Pinpoint the cell where the given text exists, returning its [X, Y] midpoint coordinate. 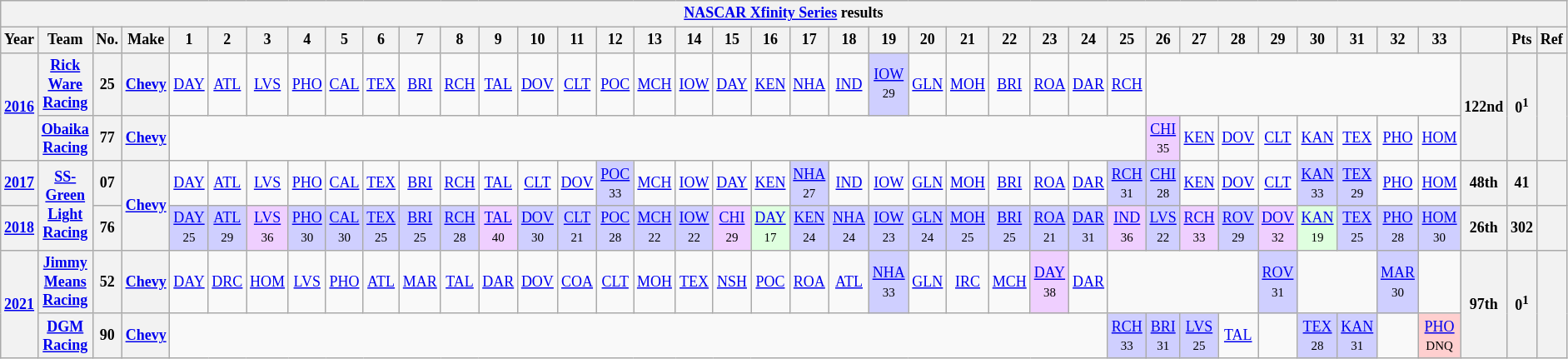
76 [107, 228]
32 [1398, 40]
HOM30 [1439, 228]
7 [420, 40]
NHA24 [849, 228]
11 [577, 40]
31 [1357, 40]
IRC [968, 282]
07 [107, 183]
41 [1522, 183]
NHA [809, 84]
3 [268, 40]
30 [1317, 40]
77 [107, 138]
18 [849, 40]
21 [968, 40]
NASCAR Xfinity Series results [784, 13]
KAN31 [1357, 336]
No. [107, 40]
IOW23 [889, 228]
19 [889, 40]
17 [809, 40]
CHI35 [1162, 138]
CHI28 [1162, 183]
KAN19 [1317, 228]
13 [655, 40]
DRC [227, 282]
302 [1522, 228]
MAR [420, 282]
DOV32 [1278, 228]
122nd [1484, 107]
MOH25 [968, 228]
DAY17 [770, 228]
Team [65, 40]
IOW29 [889, 84]
48th [1484, 183]
PHO30 [306, 228]
NSH [732, 282]
14 [694, 40]
SS-Green Light Racing [65, 205]
ROV29 [1238, 228]
ATL29 [227, 228]
PHODNQ [1439, 336]
GLN24 [928, 228]
90 [107, 336]
IND36 [1127, 228]
LVS25 [1199, 336]
NHA27 [809, 183]
NHA33 [889, 282]
52 [107, 282]
CAL30 [345, 228]
Jimmy Means Racing [65, 282]
23 [1049, 40]
DOV30 [538, 228]
26 [1162, 40]
2016 [20, 107]
2 [227, 40]
RCH28 [460, 228]
ROV31 [1278, 282]
Ref [1551, 40]
IOW22 [694, 228]
POC33 [615, 183]
24 [1089, 40]
22 [1009, 40]
Year [20, 40]
27 [1199, 40]
29 [1278, 40]
LVS22 [1162, 228]
28 [1238, 40]
TEX29 [1357, 183]
26th [1484, 228]
POC28 [615, 228]
20 [928, 40]
KAN [1317, 138]
12 [615, 40]
Pts [1522, 40]
CHI29 [732, 228]
KEN24 [809, 228]
MAR30 [1398, 282]
LVS36 [268, 228]
15 [732, 40]
1 [189, 40]
COA [577, 282]
KAN33 [1317, 183]
2017 [20, 183]
CLT21 [577, 228]
TEX28 [1317, 336]
9 [498, 40]
10 [538, 40]
4 [306, 40]
2018 [20, 228]
Rick Ware Racing [65, 84]
DGM Racing [65, 336]
16 [770, 40]
Make [146, 40]
97th [1484, 304]
5 [345, 40]
8 [460, 40]
TAL40 [498, 228]
PHO28 [1398, 228]
33 [1439, 40]
ROA21 [1049, 228]
RCH31 [1127, 183]
DAY25 [189, 228]
Obaika Racing [65, 138]
2021 [20, 304]
DAY38 [1049, 282]
MCH22 [655, 228]
BRI31 [1162, 336]
DAR31 [1089, 228]
6 [381, 40]
